Return (x, y) of the center of cell containing provided text 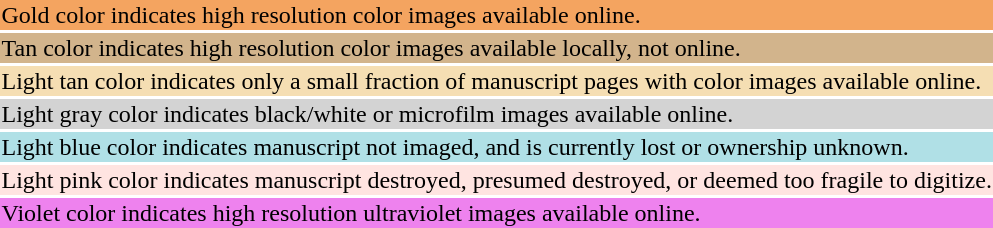
Light pink color indicates manuscript destroyed, presumed destroyed, or deemed too fragile to digitize. (496, 180)
Tan color indicates high resolution color images available locally, not online. (496, 48)
Violet color indicates high resolution ultraviolet images available online. (496, 213)
Light blue color indicates manuscript not imaged, and is currently lost or ownership unknown. (496, 147)
Light gray color indicates black/white or microfilm images available online. (496, 114)
Light tan color indicates only a small fraction of manuscript pages with color images available online. (496, 81)
Gold color indicates high resolution color images available online. (496, 15)
